From the cell containing the given text, extract its center point as (x, y) coordinate. 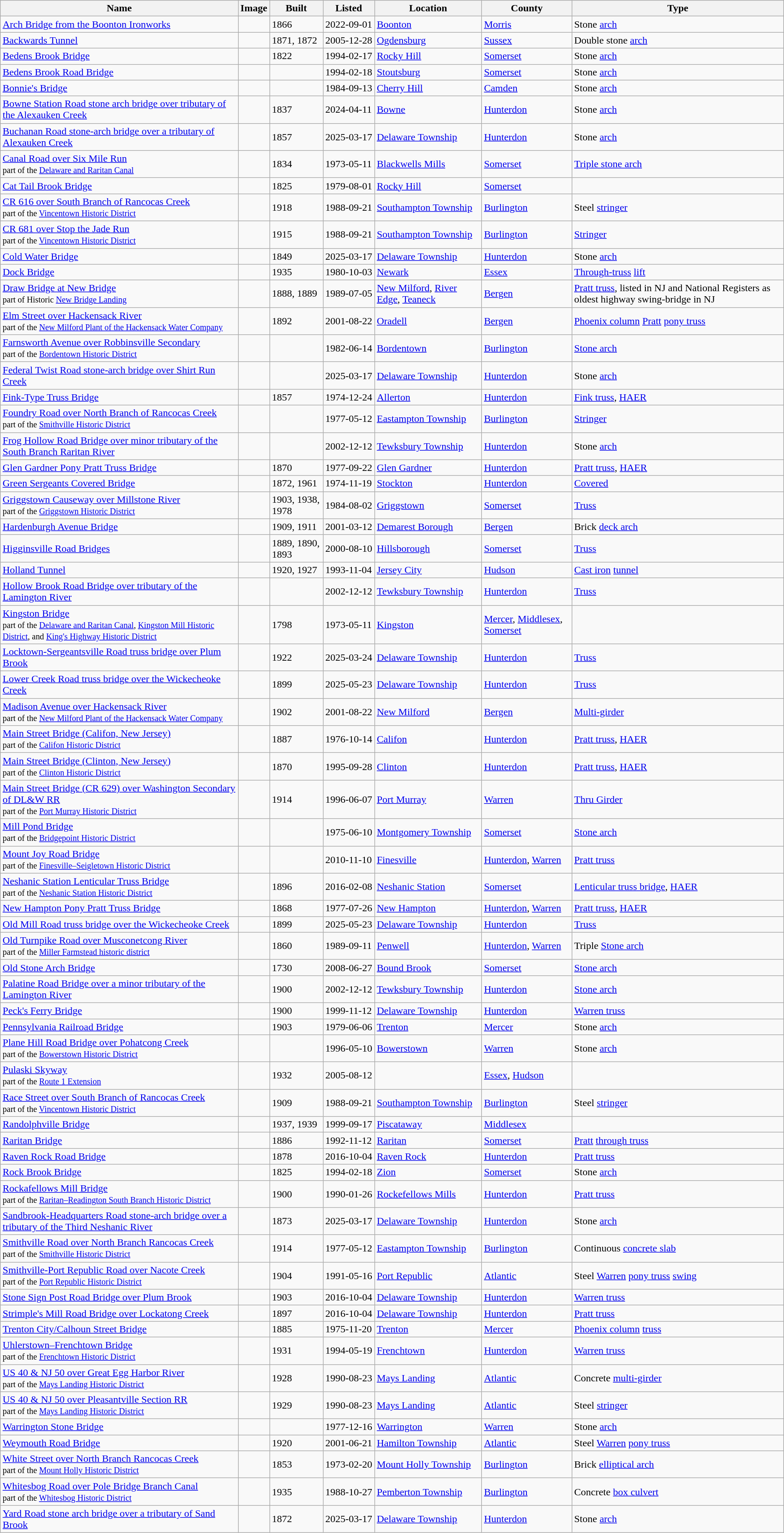
Rockafellows Mill Bridgepart of the Raritan–Readington South Branch Historic District (119, 1194)
Penwell (428, 946)
1975-06-10 (348, 832)
Dock Bridge (119, 272)
Finesville (428, 860)
Port Republic (428, 1275)
Brick elliptical arch (678, 1465)
1860 (297, 946)
1931 (297, 1351)
1902 (297, 712)
1996-05-10 (348, 1048)
1974-11-19 (348, 483)
Sussex (527, 40)
1878 (297, 1156)
Port Murray (428, 799)
Triple Stone arch (678, 946)
Phoenix column Pratt pony truss (678, 321)
Kingston Bridgepart of the Delaware and Raritan Canal, Kingston Mill Historic District, and King's Highway Historic District (119, 624)
Camden (527, 88)
2024-04-11 (348, 110)
Demarest Borough (428, 527)
Bonnie's Bridge (119, 88)
Trenton City/Calhoun Street Bridge (119, 1329)
Old Mill Road truss bridge over the Wickecheoke Creek (119, 924)
Bowerstown (428, 1048)
2016-02-08 (348, 887)
1868 (297, 908)
Concrete box culvert (678, 1492)
New Milford, River Edge, Teaneck (428, 294)
Bound Brook (428, 967)
1730 (297, 967)
1928 (297, 1378)
Double stone arch (678, 40)
Bordentown (428, 349)
Stoutsburg (428, 72)
Clinton (428, 767)
1999-11-12 (348, 1011)
2010-11-10 (348, 860)
Bowne Station Road stone arch bridge over tributary of the Alexauken Creek (119, 110)
2001-06-21 (348, 1443)
Whitesbog Road over Pole Bridge Branch Canalpart of the Whitesbog Historic District (119, 1492)
1887 (297, 739)
Image (254, 8)
Pennsylvania Railroad Bridge (119, 1027)
Warrington (428, 1427)
1982-06-14 (348, 349)
1798 (297, 624)
1853 (297, 1465)
Draw Bridge at New Bridgepart of Historic New Bridge Landing (119, 294)
Holland Tunnel (119, 570)
Mill Pond Bridgepart of the Bridgepoint Historic District (119, 832)
Backwards Tunnel (119, 40)
Griggstown Causeway over Millstone Riverpart of the Griggstown Historic District (119, 505)
Pratt truss, listed in NJ and National Registers as oldest highway swing-bridge in NJ (678, 294)
1920, 1927 (297, 570)
1892 (297, 321)
Listed (348, 8)
Elm Street over Hackensack Riverpart of the New Milford Plant of the Hackensack Water Company (119, 321)
1996-06-07 (348, 799)
Buchanan Road stone-arch bridge over a tributary of Alexauken Creek (119, 137)
Phoenix column truss (678, 1329)
2000-08-10 (348, 548)
1999-09-17 (348, 1125)
Hudson (527, 570)
Cherry Hill (428, 88)
Essex (527, 272)
Raritan (428, 1140)
1896 (297, 887)
Federal Twist Road stone-arch bridge over Shirt Run Creek (119, 375)
Triple stone arch (678, 164)
1937, 1939 (297, 1125)
2001-03-12 (348, 527)
Stockton (428, 483)
1975-11-20 (348, 1329)
1989-07-05 (348, 294)
New Hampton Pony Pratt Truss Bridge (119, 908)
1873 (297, 1221)
Madison Avenue over Hackensack Riverpart of the New Milford Plant of the Hackensack Water Company (119, 712)
Weymouth Road Bridge (119, 1443)
Lower Creek Road truss bridge over the Wickecheoke Creek (119, 685)
1885 (297, 1329)
Old Turnpike Road over Musconetcong Riverpart of the Miller Farmstead historic district (119, 946)
CR 681 over Stop the Jade Runpart of the Vincentown Historic District (119, 235)
Mount Holly Township (428, 1465)
Essex, Hudson (527, 1076)
Yard Road stone arch bridge over a tributary of Sand Brook (119, 1519)
Locktown-Sergeantsville Road truss bridge over Plum Brook (119, 658)
Location (428, 8)
Neshanic Station Lenticular Truss Bridgepart of the Neshanic Station Historic District (119, 887)
Montgomery Township (428, 832)
1822 (297, 56)
County (527, 8)
Raritan Bridge (119, 1140)
Foundry Road over North Branch of Rancocas Creekpart of the Smithville Historic District (119, 419)
Pulaski Skywaypart of the Route 1 Extension (119, 1076)
Race Street over South Branch of Rancocas Creekpart of the Vincentown Historic District (119, 1103)
Pemberton Township (428, 1492)
1995-09-28 (348, 767)
Mount Joy Road Bridgepart of the Finesville–Seigletown Historic District (119, 860)
Randolphville Bridge (119, 1125)
1977-12-16 (348, 1427)
1991-05-16 (348, 1275)
Cast iron tunnel (678, 570)
Covered (678, 483)
Cold Water Bridge (119, 256)
1974-12-24 (348, 397)
Ogdensburg (428, 40)
1872 (297, 1519)
1979-08-01 (348, 186)
Built (297, 8)
1909, 1911 (297, 527)
Palatine Road Bridge over a minor tributary of the Lamington River (119, 989)
1834 (297, 164)
Bowne (428, 110)
1990-01-26 (348, 1194)
Hollow Brook Road Bridge over tributary of the Lamington River (119, 592)
1977-09-22 (348, 468)
Stone Sign Post Road Bridge over Plum Brook (119, 1297)
Boonton (428, 24)
1915 (297, 235)
2025-03-24 (348, 658)
1932 (297, 1076)
Fink truss, HAER (678, 397)
Glen Gardner (428, 468)
1977-07-26 (348, 908)
Thru Girder (678, 799)
Frenchtown (428, 1351)
Type (678, 8)
Califon (428, 739)
Piscataway (428, 1125)
Fink-Type Truss Bridge (119, 397)
Concrete multi-girder (678, 1378)
New Milford (428, 712)
1904 (297, 1275)
Plane Hill Road Bridge over Pohatcong Creekpart of the Bowerstown Historic District (119, 1048)
1849 (297, 256)
1984-09-13 (348, 88)
US 40 & NJ 50 over Pleasantville Section RRpart of the Mays Landing Historic District (119, 1405)
Frog Hollow Road Bridge over minor tributary of the South Branch Raritan River (119, 446)
Middlesex (527, 1125)
Raven Rock (428, 1156)
Farnsworth Avenue over Robbinsville Secondarypart of the Bordentown Historic District (119, 349)
Continuous concrete slab (678, 1249)
Higginsville Road Bridges (119, 548)
1866 (297, 24)
Pratt through truss (678, 1140)
1889, 1890, 1893 (297, 548)
US 40 & NJ 50 over Great Egg Harbor Riverpart of the Mays Landing Historic District (119, 1378)
Griggstown (428, 505)
1992-11-12 (348, 1140)
Zion (428, 1172)
Through-truss lift (678, 272)
Neshanic Station (428, 887)
Main Street Bridge (Clinton, New Jersey)part of the Clinton Historic District (119, 767)
Main Street Bridge (Califon, New Jersey)part of the Califon Historic District (119, 739)
Brick deck arch (678, 527)
Green Sergeants Covered Bridge (119, 483)
White Street over North Branch Rancocas Creekpart of the Mount Holly Historic District (119, 1465)
1994-05-19 (348, 1351)
Bedens Brook Road Bridge (119, 72)
2005-12-28 (348, 40)
1888, 1889 (297, 294)
2008-06-27 (348, 967)
1886 (297, 1140)
Cat Tail Brook Bridge (119, 186)
Name (119, 8)
1922 (297, 658)
1988-10-27 (348, 1492)
1984-08-02 (348, 505)
Canal Road over Six Mile Runpart of the Delaware and Raritan Canal (119, 164)
Steel Warren pony truss swing (678, 1275)
Mercer, Middlesex, Somerset (527, 624)
Allerton (428, 397)
Bedens Brook Bridge (119, 56)
1976-10-14 (348, 739)
1918 (297, 207)
1872, 1961 (297, 483)
Morris (527, 24)
1920 (297, 1443)
Main Street Bridge (CR 629) over Washington Secondary of DL&W RRpart of the Port Murray Historic District (119, 799)
Jersey City (428, 570)
Hardenburgh Avenue Bridge (119, 527)
Peck's Ferry Bridge (119, 1011)
1837 (297, 110)
Old Stone Arch Bridge (119, 967)
Newark (428, 272)
1929 (297, 1405)
Lenticular truss bridge, HAER (678, 887)
1980-10-03 (348, 272)
1871, 1872 (297, 40)
Warrington Stone Bridge (119, 1427)
Rock Brook Bridge (119, 1172)
1973-02-20 (348, 1465)
Raven Rock Road Bridge (119, 1156)
Sandbrook-Headquarters Road stone-arch bridge over a tributary of the Third Neshanic River (119, 1221)
Hamilton Township (428, 1443)
Hillsborough (428, 548)
1897 (297, 1313)
Multi-girder (678, 712)
1989-09-11 (348, 946)
Uhlerstown–Frenchtown Bridgepart of the Frenchtown Historic District (119, 1351)
Steel Warren pony truss (678, 1443)
Oradell (428, 321)
1994-02-17 (348, 56)
Rockefellows Mills (428, 1194)
1903, 1938, 1978 (297, 505)
CR 616 over South Branch of Rancocas Creekpart of the Vincentown Historic District (119, 207)
Smithville-Port Republic Road over Nacote Creekpart of the Port Republic Historic District (119, 1275)
1979-06-06 (348, 1027)
Smithville Road over North Branch Rancocas Creekpart of the Smithville Historic District (119, 1249)
Strimple's Mill Road Bridge over Lockatong Creek (119, 1313)
1993-11-04 (348, 570)
2022-09-01 (348, 24)
2005-08-12 (348, 1076)
Blackwells Mills (428, 164)
Arch Bridge from the Boonton Ironworks (119, 24)
Glen Gardner Pony Pratt Truss Bridge (119, 468)
Kingston (428, 624)
New Hampton (428, 908)
1909 (297, 1103)
